Pinpoint the cell where the given text exists, returning its (X, Y) midpoint coordinate. 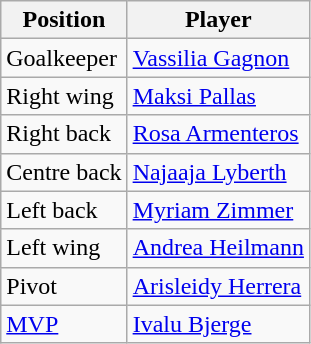
Arisleidy Herrera (218, 286)
Andrea Heilmann (218, 248)
Right back (64, 134)
Pivot (64, 286)
Right wing (64, 96)
Centre back (64, 172)
MVP (64, 324)
Player (218, 20)
Left wing (64, 248)
Position (64, 20)
Goalkeeper (64, 58)
Ivalu Bjerge (218, 324)
Left back (64, 210)
Maksi Pallas (218, 96)
Vassilia Gagnon (218, 58)
Najaaja Lyberth (218, 172)
Rosa Armenteros (218, 134)
Myriam Zimmer (218, 210)
